For the text-containing cell, return its midpoint in (X, Y) coordinate format. 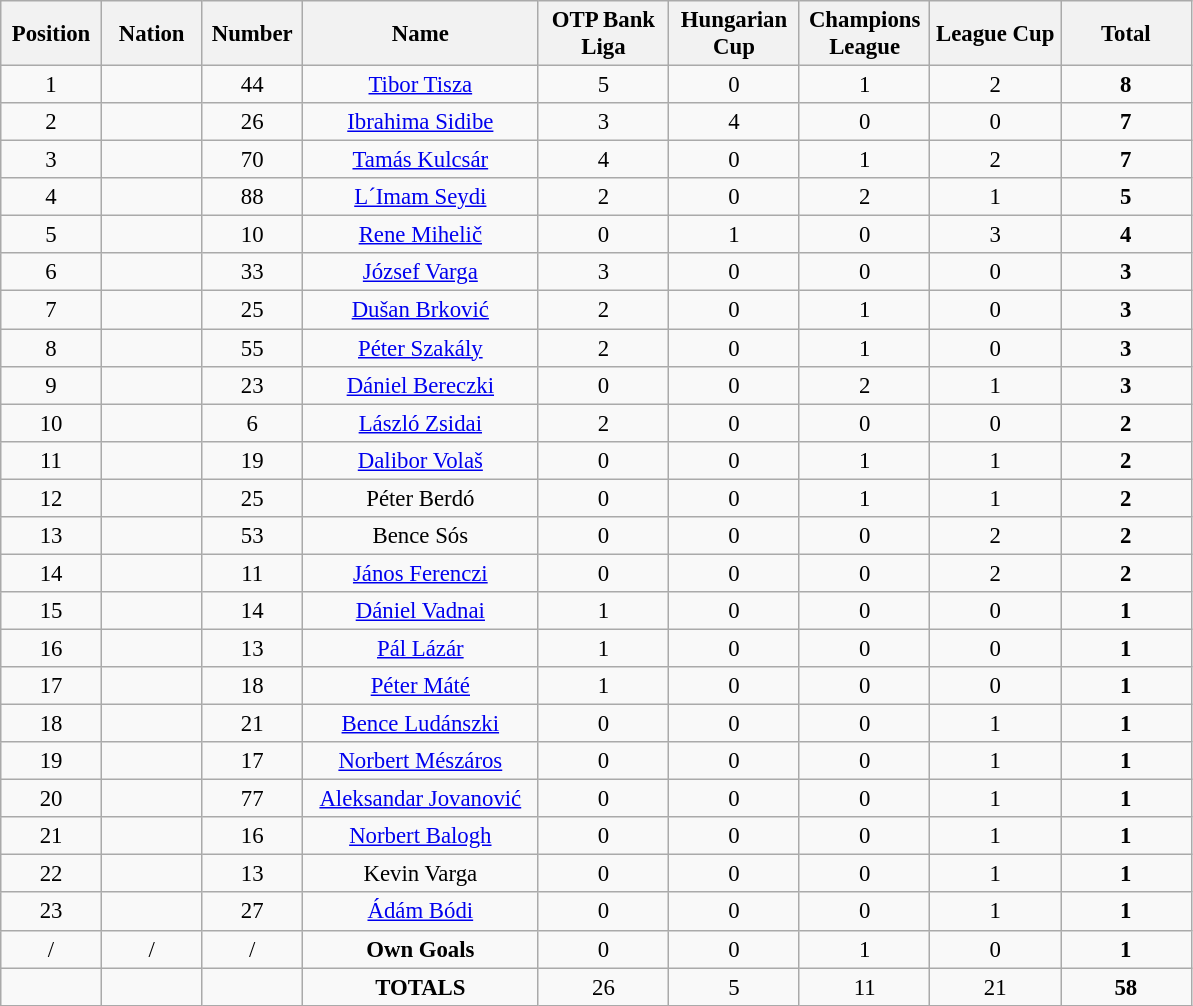
Name (421, 34)
12 (52, 498)
58 (1126, 987)
33 (252, 273)
Péter Szakály (421, 348)
Kevin Varga (421, 874)
Dalibor Volaš (421, 460)
TOTALS (421, 987)
15 (52, 611)
20 (52, 799)
53 (252, 536)
55 (252, 348)
Nation (152, 34)
Number (252, 34)
Bence Ludánszki (421, 724)
Total (1126, 34)
League Cup (996, 34)
Dániel Bereczki (421, 385)
Péter Máté (421, 686)
Hungarian Cup (734, 34)
L´Imam Seydi (421, 197)
Champions League (864, 34)
Aleksandar Jovanović (421, 799)
9 (52, 385)
József Varga (421, 273)
Dušan Brković (421, 310)
OTP Bank Liga (604, 34)
77 (252, 799)
János Ferenczi (421, 573)
88 (252, 197)
László Zsidai (421, 423)
Dániel Vadnai (421, 611)
Tibor Tisza (421, 85)
Pál Lázár (421, 648)
Norbert Mészáros (421, 761)
Norbert Balogh (421, 836)
Ibrahima Sidibe (421, 122)
Own Goals (421, 949)
70 (252, 160)
Rene Mihelič (421, 235)
44 (252, 85)
Ádám Bódi (421, 912)
27 (252, 912)
Tamás Kulcsár (421, 160)
22 (52, 874)
Péter Berdó (421, 498)
Position (52, 34)
Bence Sós (421, 536)
